Output the [X, Y] coordinate of the center of the cell containing the given text.  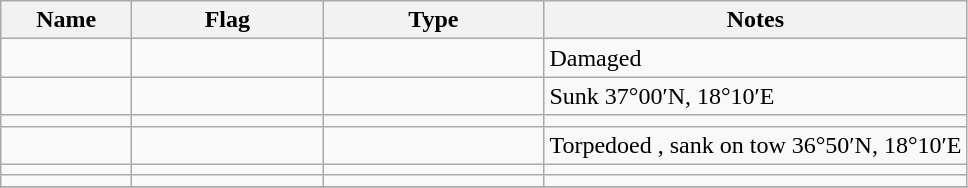
Flag [228, 20]
Name [66, 20]
Type [434, 20]
Damaged [756, 58]
Sunk 37°00′N, 18°10′E [756, 96]
Torpedoed , sank on tow 36°50′N, 18°10′E [756, 145]
Notes [756, 20]
